Extract the [X, Y] coordinate from the center of the cell holding the provided text.  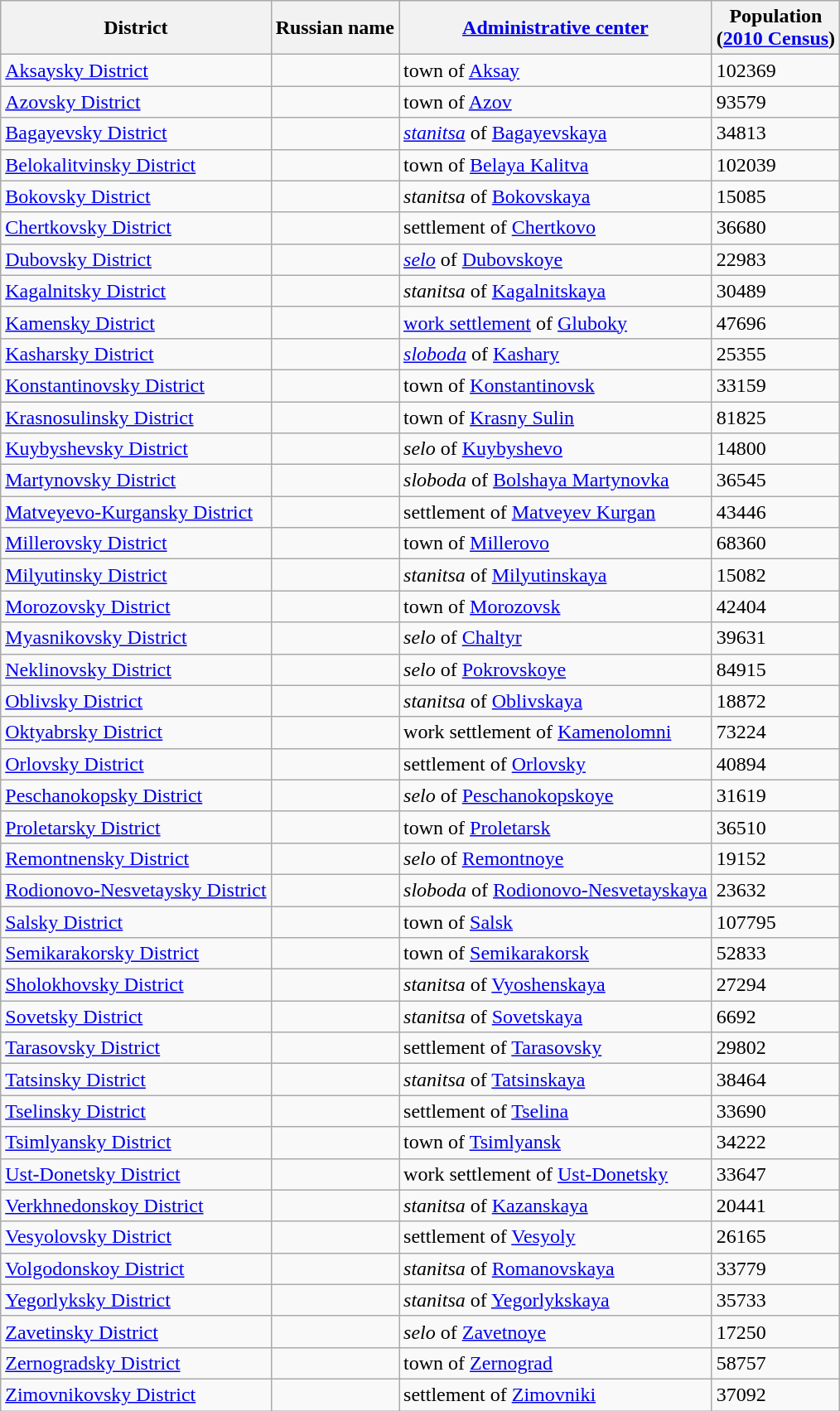
Oblivsky District [136, 701]
selo of Kuybyshevo [556, 449]
18872 [775, 701]
work settlement of Gluboky [556, 322]
93579 [775, 102]
settlement of Tarasovsky [556, 1048]
Semikarakorsky District [136, 954]
102039 [775, 165]
selo of Zavetnoye [556, 1331]
town of Millerovo [556, 544]
25355 [775, 354]
work settlement of Kamenolomni [556, 732]
39631 [775, 638]
31619 [775, 795]
34222 [775, 1143]
33690 [775, 1111]
Matveyevo-Kurgansky District [136, 512]
Kamensky District [136, 322]
Morozovsky District [136, 606]
Population(2010 Census) [775, 28]
settlement of Vesyoly [556, 1237]
Vesyolovsky District [136, 1237]
Milyutinsky District [136, 575]
36545 [775, 481]
6692 [775, 1017]
sloboda of Kashary [556, 354]
Yegorlyksky District [136, 1300]
Remontnensky District [136, 858]
Tsimlyansky District [136, 1143]
Oktyabrsky District [136, 732]
town of Aksay [556, 70]
settlement of Chertkovo [556, 228]
District [136, 28]
40894 [775, 764]
22983 [775, 259]
36680 [775, 228]
town of Konstantinovsk [556, 385]
Proletarsky District [136, 827]
33647 [775, 1174]
15085 [775, 196]
14800 [775, 449]
town of Tsimlyansk [556, 1143]
38464 [775, 1080]
Martynovsky District [136, 481]
town of Krasny Sulin [556, 417]
stanitsa of Bagayevskaya [556, 133]
20441 [775, 1206]
Peschanokopsky District [136, 795]
town of Zernograd [556, 1363]
43446 [775, 512]
Bagayevsky District [136, 133]
Kagalnitsky District [136, 291]
town of Belaya Kalitva [556, 165]
Kasharsky District [136, 354]
73224 [775, 732]
17250 [775, 1331]
58757 [775, 1363]
stanitsa of Kagalnitskaya [556, 291]
selo of Dubovskoye [556, 259]
sloboda of Rodionovo-Nesvetayskaya [556, 890]
Administrative center [556, 28]
Zimovnikovsky District [136, 1394]
68360 [775, 544]
Tarasovsky District [136, 1048]
84915 [775, 669]
Tselinsky District [136, 1111]
stanitsa of Sovetskaya [556, 1017]
work settlement of Ust-Donetsky [556, 1174]
19152 [775, 858]
Rodionovo-Nesvetaysky District [136, 890]
Belokalitvinsky District [136, 165]
15082 [775, 575]
Krasnosulinsky District [136, 417]
stanitsa of Milyutinskaya [556, 575]
34813 [775, 133]
26165 [775, 1237]
Neklinovsky District [136, 669]
33779 [775, 1268]
36510 [775, 827]
town of Azov [556, 102]
Bokovsky District [136, 196]
42404 [775, 606]
Ust-Donetsky District [136, 1174]
stanitsa of Kazanskaya [556, 1206]
Millerovsky District [136, 544]
Myasnikovsky District [136, 638]
47696 [775, 322]
Kuybyshevsky District [136, 449]
52833 [775, 954]
33159 [775, 385]
stanitsa of Oblivskaya [556, 701]
102369 [775, 70]
stanitsa of Bokovskaya [556, 196]
107795 [775, 922]
selo of Chaltyr [556, 638]
stanitsa of Romanovskaya [556, 1268]
81825 [775, 417]
Konstantinovsky District [136, 385]
Orlovsky District [136, 764]
Zernogradsky District [136, 1363]
Tatsinsky District [136, 1080]
Azovsky District [136, 102]
settlement of Zimovniki [556, 1394]
settlement of Tselina [556, 1111]
Volgodonskoy District [136, 1268]
27294 [775, 985]
town of Proletarsk [556, 827]
settlement of Orlovsky [556, 764]
selo of Peschanokopskoye [556, 795]
37092 [775, 1394]
selo of Remontnoye [556, 858]
stanitsa of Yegorlykskaya [556, 1300]
selo of Pokrovskoye [556, 669]
Sholokhovsky District [136, 985]
town of Salsk [556, 922]
23632 [775, 890]
Russian name [335, 28]
Aksaysky District [136, 70]
sloboda of Bolshaya Martynovka [556, 481]
settlement of Matveyev Kurgan [556, 512]
Dubovsky District [136, 259]
Salsky District [136, 922]
stanitsa of Tatsinskaya [556, 1080]
town of Semikarakorsk [556, 954]
29802 [775, 1048]
Verkhnedonskoy District [136, 1206]
Zavetinsky District [136, 1331]
stanitsa of Vyoshenskaya [556, 985]
35733 [775, 1300]
Sovetsky District [136, 1017]
30489 [775, 291]
town of Morozovsk [556, 606]
Chertkovsky District [136, 228]
